Return the [X, Y] coordinate for the center point of the cell that contains the specified text.  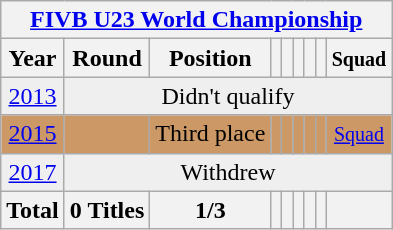
Third place [210, 134]
Year [33, 58]
Withdrew [228, 172]
1/3 [210, 210]
2017 [33, 172]
0 Titles [107, 210]
FIVB U23 World Championship [196, 20]
Didn't qualify [228, 96]
Round [107, 58]
Position [210, 58]
2013 [33, 96]
Total [33, 210]
2015 [33, 134]
